For the text-containing cell, return its midpoint in (x, y) coordinate format. 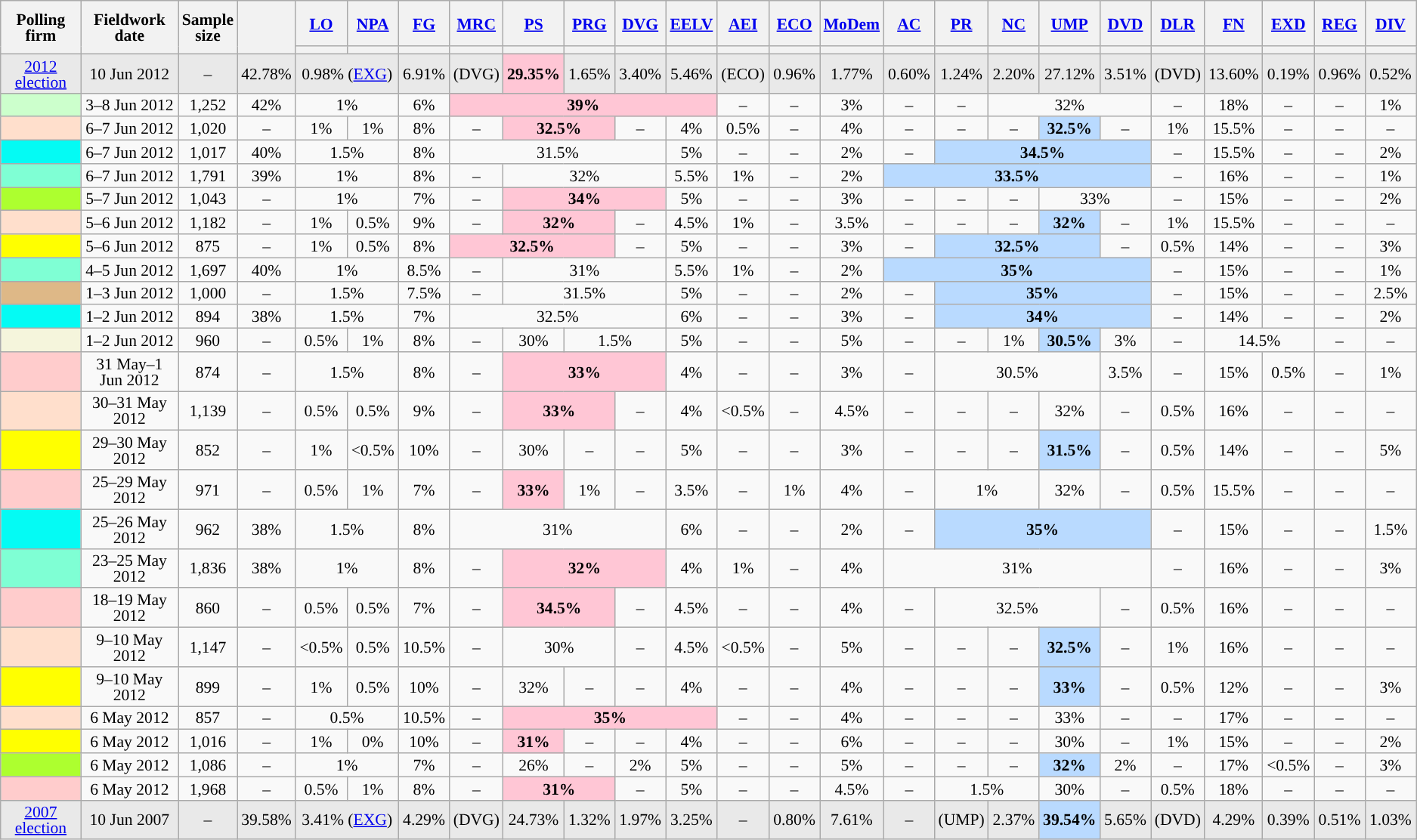
24.73% (534, 820)
42.78% (266, 73)
ECO (794, 23)
MRC (476, 23)
Fieldwork date (130, 27)
960 (208, 340)
6.91% (423, 73)
852 (208, 450)
25–26 May 2012 (130, 529)
0.98% (EXG) (347, 73)
1,182 (208, 222)
1,000 (208, 293)
(ECO) (744, 73)
1.03% (1391, 820)
DVD (1125, 23)
FN (1233, 23)
EELV (691, 23)
10 Jun 2012 (130, 73)
1.77% (852, 73)
3.51% (1125, 73)
DIV (1391, 23)
1,252 (208, 104)
4–5 Jun 2012 (130, 269)
14.5% (1259, 340)
LO (321, 23)
860 (208, 608)
1–3 Jun 2012 (130, 293)
1,836 (208, 568)
UMP (1069, 23)
Polling firm (41, 27)
1,147 (208, 647)
1,791 (208, 175)
0.39% (1289, 820)
AEI (744, 23)
EXD (1289, 23)
962 (208, 529)
DVG (641, 23)
18–19 May 2012 (130, 608)
3.25% (691, 820)
1,043 (208, 199)
29–30 May 2012 (130, 450)
NC (1014, 23)
0.80% (794, 820)
(UMP) (961, 820)
894 (208, 317)
0.19% (1289, 73)
REG (1339, 23)
3–8 Jun 2012 (130, 104)
1,139 (208, 411)
31 May–1 Jun 2012 (130, 372)
30–31 May 2012 (130, 411)
971 (208, 489)
1.97% (641, 820)
875 (208, 246)
0.52% (1391, 73)
7.5% (423, 293)
1.24% (961, 73)
2012 election (41, 73)
FG (423, 23)
874 (208, 372)
1.32% (589, 820)
2.5% (1391, 293)
33.5% (1017, 175)
3.40% (641, 73)
2.37% (1014, 820)
MoDem (852, 23)
3.41% (EXG) (347, 820)
39.58% (266, 820)
42% (266, 104)
29.35% (534, 73)
23–25 May 2012 (130, 568)
13.60% (1233, 73)
DLR (1177, 23)
899 (208, 687)
1,020 (208, 128)
1,016 (208, 742)
0.60% (908, 73)
8.5% (423, 269)
5.65% (1125, 820)
1,086 (208, 764)
12% (1233, 687)
PS (534, 23)
27.12% (1069, 73)
26% (534, 764)
0% (373, 742)
10 Jun 2007 (130, 820)
Samplesize (208, 27)
NPA (373, 23)
AC (908, 23)
PR (961, 23)
1,697 (208, 269)
39.54% (1069, 820)
1,017 (208, 153)
1.65% (589, 73)
7.61% (852, 820)
PRG (589, 23)
857 (208, 718)
25–29 May 2012 (130, 489)
0.51% (1339, 820)
2007 election (41, 820)
2.20% (1014, 73)
1,968 (208, 789)
5.46% (691, 73)
5–7 Jun 2012 (130, 199)
